Provide the (X, Y) coordinate of the cell's center where the given text is located.  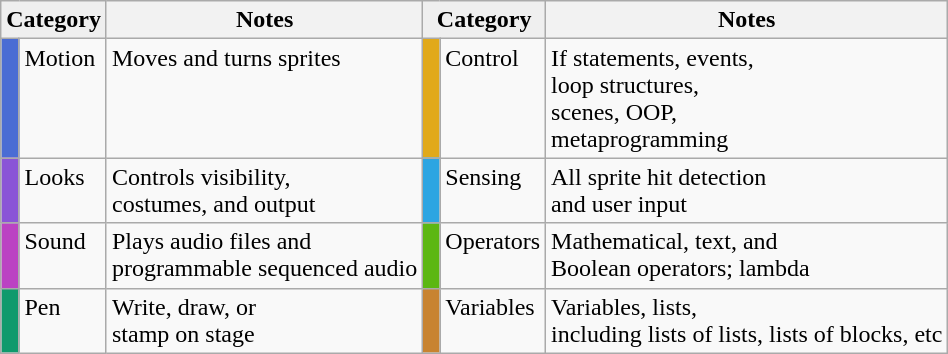
All sprite hit detectionand user input (747, 190)
If statements, events,loop structures,scenes, OOP,metaprogramming (747, 98)
Variables (493, 320)
Moves and turns sprites (264, 98)
Operators (493, 256)
Sensing (493, 190)
Mathematical, text, andBoolean operators; lambda (747, 256)
Controls visibility, costumes, and output (264, 190)
Sound (62, 256)
Control (493, 98)
Motion (62, 98)
Looks (62, 190)
Write, draw, orstamp on stage (264, 320)
Variables, lists,including lists of lists, lists of blocks, etc (747, 320)
Plays audio files and programmable sequenced audio (264, 256)
Pen (62, 320)
